Return [X, Y] of the center of cell containing provided text 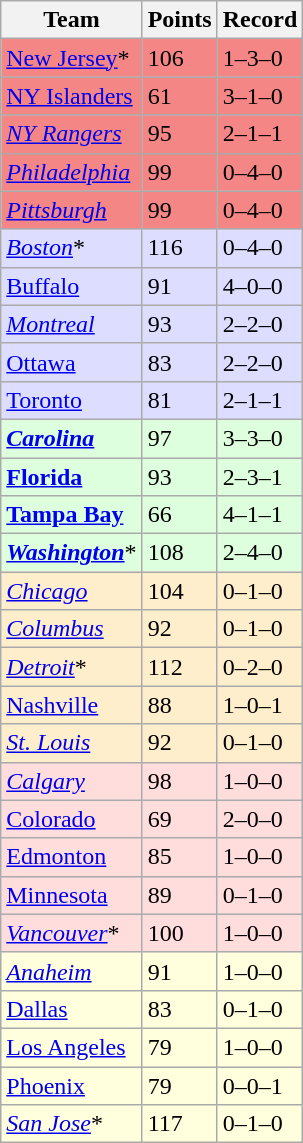
Pittsburgh [72, 210]
Team [72, 20]
104 [180, 591]
97 [180, 438]
Los Angeles [72, 1047]
Record [260, 20]
Florida [72, 477]
Boston* [72, 248]
2–3–1 [260, 477]
3–3–0 [260, 438]
106 [180, 58]
Tampa Bay [72, 515]
4–1–1 [260, 515]
108 [180, 553]
1–3–0 [260, 58]
Ottawa [72, 362]
116 [180, 248]
Carolina [72, 438]
85 [180, 857]
NY Rangers [72, 134]
61 [180, 96]
Anaheim [72, 971]
NY Islanders [72, 96]
Calgary [72, 781]
98 [180, 781]
Philadelphia [72, 172]
Nashville [72, 705]
Montreal [72, 324]
Edmonton [72, 857]
2–4–0 [260, 553]
Toronto [72, 400]
2–0–0 [260, 819]
0–2–0 [260, 667]
Colorado [72, 819]
Washington* [72, 553]
Columbus [72, 629]
69 [180, 819]
Buffalo [72, 286]
St. Louis [72, 743]
89 [180, 895]
Vancouver* [72, 933]
3–1–0 [260, 96]
Phoenix [72, 1085]
New Jersey* [72, 58]
Dallas [72, 1009]
1–0–1 [260, 705]
Detroit* [72, 667]
117 [180, 1124]
112 [180, 667]
81 [180, 400]
Points [180, 20]
100 [180, 933]
Chicago [72, 591]
95 [180, 134]
4–0–0 [260, 286]
San Jose* [72, 1124]
88 [180, 705]
Minnesota [72, 895]
0–0–1 [260, 1085]
66 [180, 515]
